Scan for the cell matching the given text and deliver its [x, y] coordinate at center. 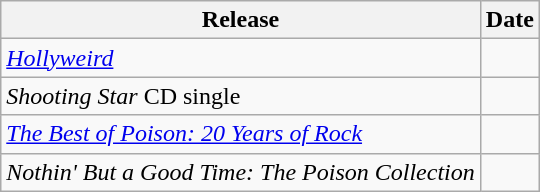
Shooting Star CD single [241, 96]
Nothin' But a Good Time: The Poison Collection [241, 172]
Date [510, 20]
Release [241, 20]
The Best of Poison: 20 Years of Rock [241, 134]
Hollyweird [241, 58]
